Extract the [x, y] coordinate from the center of the cell holding the provided text.  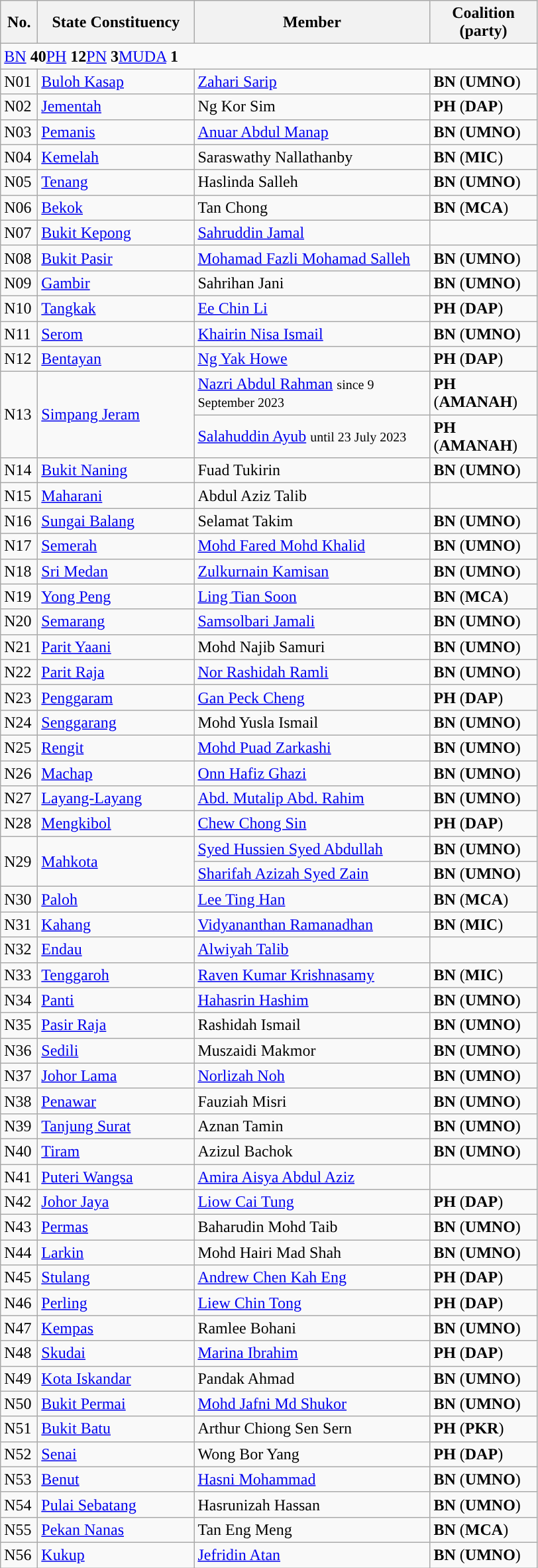
Maharani [116, 496]
N49 [19, 1378]
Serom [116, 333]
Pekan Nanas [116, 1530]
N37 [19, 1076]
Bukit Kepong [116, 233]
Puteri Wangsa [116, 1176]
Pulai Sebatang [116, 1504]
Sharifah Azizah Syed Zain [312, 874]
N23 [19, 697]
N51 [19, 1429]
Norlizah Noh [312, 1076]
Bukit Permai [116, 1404]
Ling Tian Soon [312, 596]
Parit Yaani [116, 647]
N53 [19, 1479]
Bukit Naning [116, 471]
Raven Kumar Krishnasamy [312, 975]
N06 [19, 207]
Senai [116, 1454]
Nazri Abdul Rahman since 9 September 2023 [312, 394]
Sri Medan [116, 571]
Johor Lama [116, 1076]
Vidyananthan Ramanadhan [312, 924]
N31 [19, 924]
Pemanis [116, 132]
State Constituency [116, 23]
Mengkibol [116, 824]
Benut [116, 1479]
N43 [19, 1227]
Sedili [116, 1050]
Andrew Chen Kah Eng [312, 1278]
Mohd Yusla Ismail [312, 722]
N13 [19, 415]
Buloh Kasap [116, 82]
Johor Jaya [116, 1202]
N33 [19, 975]
Kemelah [116, 157]
N15 [19, 496]
N30 [19, 899]
N47 [19, 1328]
Rengit [116, 748]
Mohd Jafni Md Shukor [312, 1404]
Muszaidi Makmor [312, 1050]
Pasir Raja [116, 1025]
Sahrihan Jani [312, 283]
Bentayan [116, 359]
Pandak Ahmad [312, 1378]
Liew Chin Tong [312, 1303]
N41 [19, 1176]
No. [19, 23]
Kota Iskandar [116, 1378]
Aznan Tamin [312, 1126]
N54 [19, 1504]
Semerah [116, 546]
Tenang [116, 182]
Bukit Batu [116, 1429]
N05 [19, 182]
Wong Bor Yang [312, 1454]
Tanjung Surat [116, 1126]
Baharudin Mohd Taib [312, 1227]
Semarang [116, 622]
N19 [19, 596]
Ramlee Bohani [312, 1328]
N40 [19, 1151]
Hasrunizah Hassan [312, 1504]
Hasni Mohammad [312, 1479]
Azizul Bachok [312, 1151]
N09 [19, 283]
Paloh [116, 899]
N48 [19, 1353]
Salahuddin Ayub until 23 July 2023 [312, 436]
N36 [19, 1050]
Samsolbari Jamali [312, 622]
Mohd Puad Zarkashi [312, 748]
Khairin Nisa Ismail [312, 333]
Lee Ting Han [312, 899]
N18 [19, 571]
Arthur Chiong Sen Sern [312, 1429]
N46 [19, 1303]
Kukup [116, 1555]
Tangkak [116, 308]
Syed Hussien Syed Abdullah [312, 849]
Penawar [116, 1101]
Tiram [116, 1151]
Yong Peng [116, 596]
N07 [19, 233]
N32 [19, 950]
N02 [19, 107]
Amira Aisya Abdul Aziz [312, 1176]
Kahang [116, 924]
N20 [19, 622]
Gan Peck Cheng [312, 697]
Zahari Sarip [312, 82]
Layang-Layang [116, 799]
Selamat Takim [312, 521]
N22 [19, 672]
BN 40PH 12PN 3MUDA 1 [269, 56]
Perling [116, 1303]
Jementah [116, 107]
Gambir [116, 283]
Nor Rashidah Ramli [312, 672]
Kempas [116, 1328]
Panti [116, 1000]
Mohamad Fazli Mohamad Salleh [312, 258]
Tan Eng Meng [312, 1530]
N01 [19, 82]
N08 [19, 258]
Member [312, 23]
N11 [19, 333]
N35 [19, 1025]
Mohd Hairi Mad Shah [312, 1253]
N16 [19, 521]
N39 [19, 1126]
Abdul Aziz Talib [312, 496]
N26 [19, 773]
N42 [19, 1202]
Chew Chong Sin [312, 824]
Coalition (party) [484, 23]
Simpang Jeram [116, 415]
Ng Yak Howe [312, 359]
Stulang [116, 1278]
N45 [19, 1278]
Saraswathy Nallathanby [312, 157]
Rashidah Ismail [312, 1025]
N10 [19, 308]
Jefridin Atan [312, 1555]
Larkin [116, 1253]
N55 [19, 1530]
Machap [116, 773]
Mohd Najib Samuri [312, 647]
Anuar Abdul Manap [312, 132]
Fauziah Misri [312, 1101]
N25 [19, 748]
N56 [19, 1555]
Ee Chin Li [312, 308]
N27 [19, 799]
PH (PKR) [484, 1429]
Alwiyah Talib [312, 950]
N28 [19, 824]
N34 [19, 1000]
N44 [19, 1253]
N24 [19, 722]
Mohd Fared Mohd Khalid [312, 546]
N52 [19, 1454]
Penggaram [116, 697]
Parit Raja [116, 672]
N17 [19, 546]
Hahasrin Hashim [312, 1000]
Bekok [116, 207]
Tenggaroh [116, 975]
Endau [116, 950]
Ng Kor Sim [312, 107]
Zulkurnain Kamisan [312, 571]
Sungai Balang [116, 521]
Skudai [116, 1353]
Abd. Mutalip Abd. Rahim [312, 799]
N29 [19, 862]
Haslinda Salleh [312, 182]
N03 [19, 132]
N04 [19, 157]
N38 [19, 1101]
Sahruddin Jamal [312, 233]
N50 [19, 1404]
Tan Chong [312, 207]
Permas [116, 1227]
Bukit Pasir [116, 258]
Liow Cai Tung [312, 1202]
N12 [19, 359]
N14 [19, 471]
N21 [19, 647]
Onn Hafiz Ghazi [312, 773]
Mahkota [116, 862]
Senggarang [116, 722]
Fuad Tukirin [312, 471]
Marina Ibrahim [312, 1353]
